Return the (x, y) coordinate for the center point of the cell that contains the specified text.  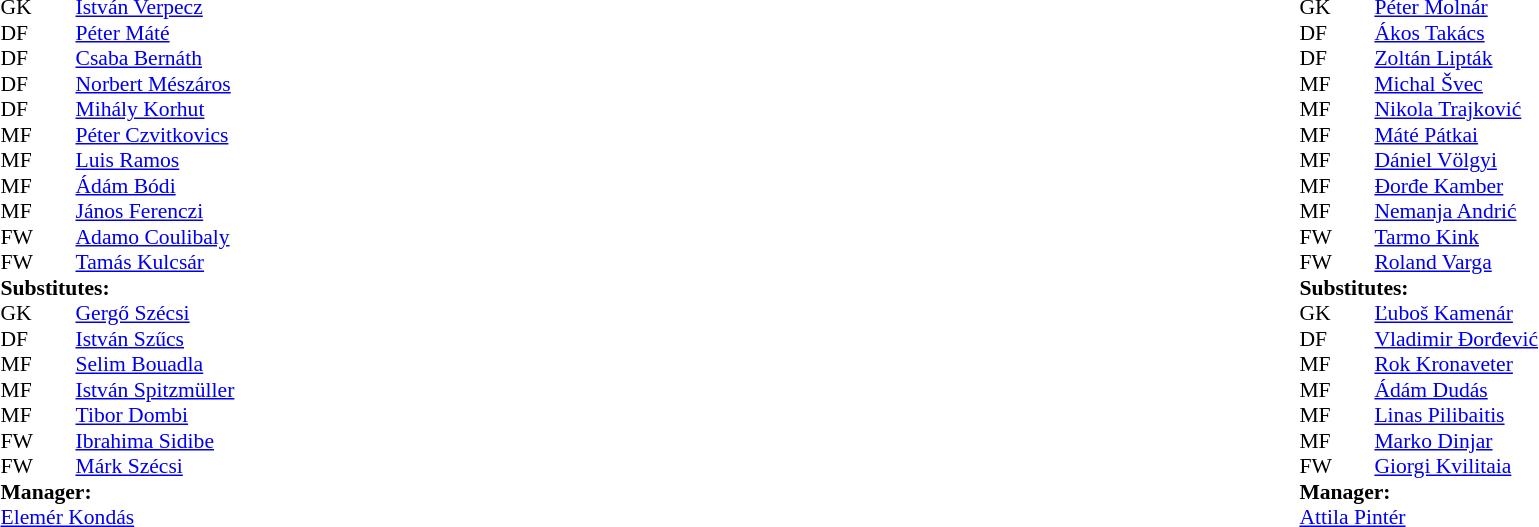
Dániel Völgyi (1456, 161)
Ádám Bódi (156, 186)
Marko Dinjar (1456, 441)
Péter Máté (156, 33)
Ádám Dudás (1456, 390)
Péter Czvitkovics (156, 135)
Michal Švec (1456, 84)
Adamo Coulibaly (156, 237)
Márk Szécsi (156, 467)
Máté Pátkai (1456, 135)
István Szűcs (156, 339)
Tibor Dombi (156, 415)
Linas Pilibaitis (1456, 415)
Nikola Trajković (1456, 109)
Ľuboš Kamenár (1456, 313)
Zoltán Lipták (1456, 59)
Tamás Kulcsár (156, 263)
Tarmo Kink (1456, 237)
Vladimir Đorđević (1456, 339)
Đorđe Kamber (1456, 186)
Gergő Szécsi (156, 313)
Ákos Takács (1456, 33)
Norbert Mészáros (156, 84)
Roland Varga (1456, 263)
Rok Kronaveter (1456, 365)
Luis Ramos (156, 161)
Ibrahima Sidibe (156, 441)
Csaba Bernáth (156, 59)
Nemanja Andrić (1456, 211)
István Spitzmüller (156, 390)
Selim Bouadla (156, 365)
Giorgi Kvilitaia (1456, 467)
Mihály Korhut (156, 109)
János Ferenczi (156, 211)
